Provide the [x, y] coordinate of the cell's center where the given text is located.  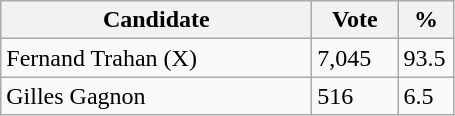
7,045 [355, 58]
Gilles Gagnon [156, 96]
516 [355, 96]
Candidate [156, 20]
Fernand Trahan (X) [156, 58]
% [426, 20]
93.5 [426, 58]
6.5 [426, 96]
Vote [355, 20]
